Extract the [x, y] coordinate from the center of the cell holding the provided text.  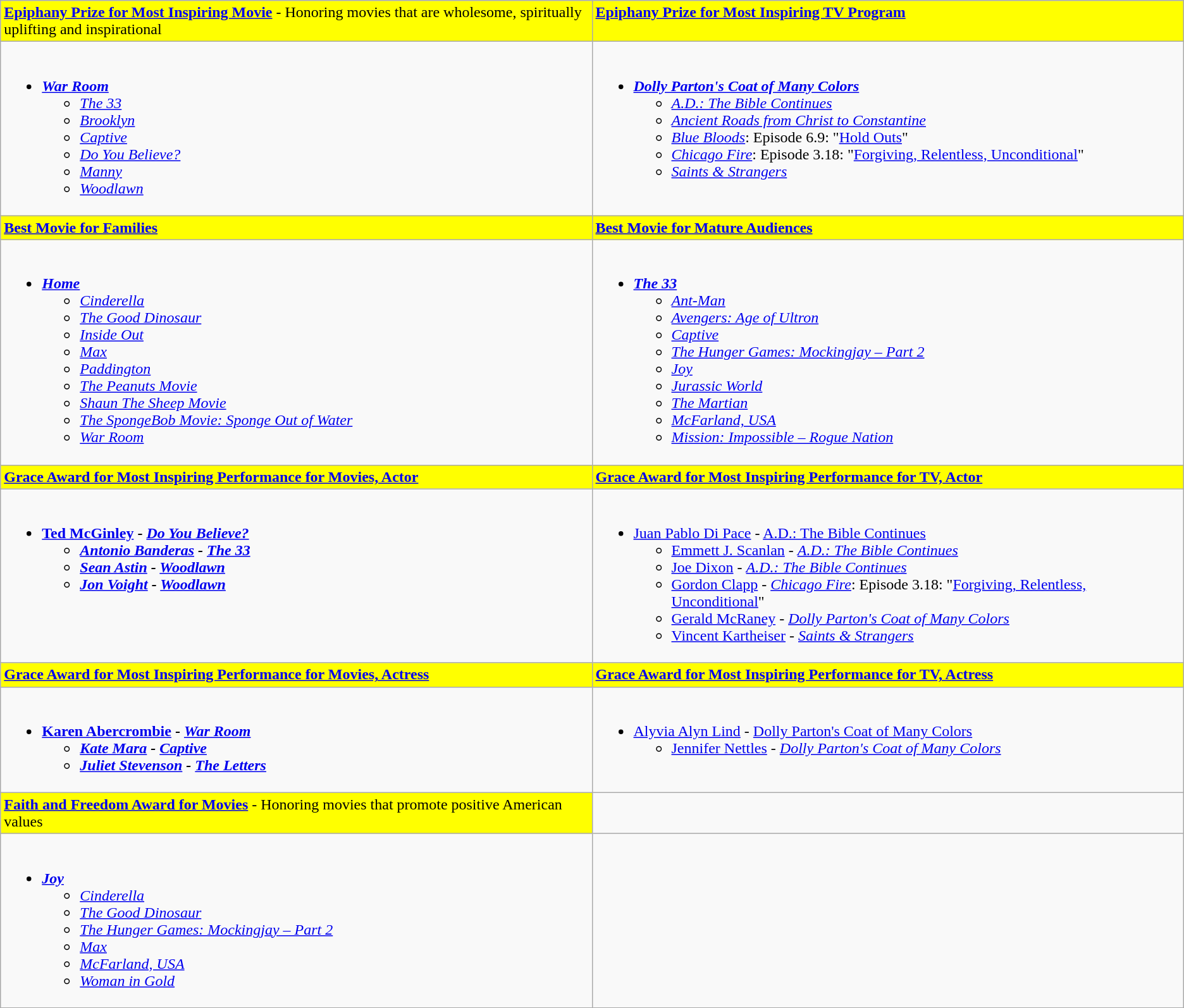
Grace Award for Most Inspiring Performance for Movies, Actor [296, 477]
Epiphany Prize for Most Inspiring TV Program [888, 22]
Grace Award for Most Inspiring Performance for TV, Actor [888, 477]
Epiphany Prize for Most Inspiring Movie - Honoring movies that are wholesome, spiritually uplifting and inspirational [296, 22]
Alyvia Alyn Lind - Dolly Parton's Coat of Many ColorsJennifer Nettles - Dolly Parton's Coat of Many Colors [888, 740]
HomeCinderellaThe Good DinosaurInside OutMaxPaddingtonThe Peanuts MovieShaun The Sheep MovieThe SpongeBob Movie: Sponge Out of WaterWar Room [296, 352]
Best Movie for Families [296, 228]
Faith and Freedom Award for Movies - Honoring movies that promote positive American values [296, 813]
JoyCinderellaThe Good DinosaurThe Hunger Games: Mockingjay – Part 2MaxMcFarland, USAWoman in Gold [296, 921]
Grace Award for Most Inspiring Performance for TV, Actress [888, 675]
Ted McGinley - Do You Believe?Antonio Banderas - The 33Sean Astin - WoodlawnJon Voight - Woodlawn [296, 575]
Karen Abercrombie - War RoomKate Mara - CaptiveJuliet Stevenson - The Letters [296, 740]
Best Movie for Mature Audiences [888, 228]
War RoomThe 33BrooklynCaptiveDo You Believe?MannyWoodlawn [296, 129]
Grace Award for Most Inspiring Performance for Movies, Actress [296, 675]
